Return [X, Y] of the center of cell containing provided text 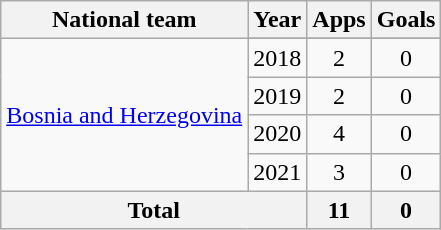
Total [154, 210]
2018 [278, 58]
National team [124, 20]
Year [278, 20]
Apps [339, 20]
2021 [278, 172]
2019 [278, 96]
4 [339, 134]
11 [339, 210]
Goals [406, 20]
3 [339, 172]
Bosnia and Herzegovina [124, 115]
2020 [278, 134]
